Return the (x, y) coordinate for the center point of the cell that contains the specified text.  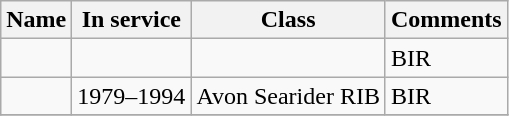
1979–1994 (132, 96)
Comments (446, 20)
Class (288, 20)
Avon Searider RIB (288, 96)
In service (132, 20)
Name (36, 20)
